Find where the given text appears and provide that cell's center as [X, Y] coordinate. 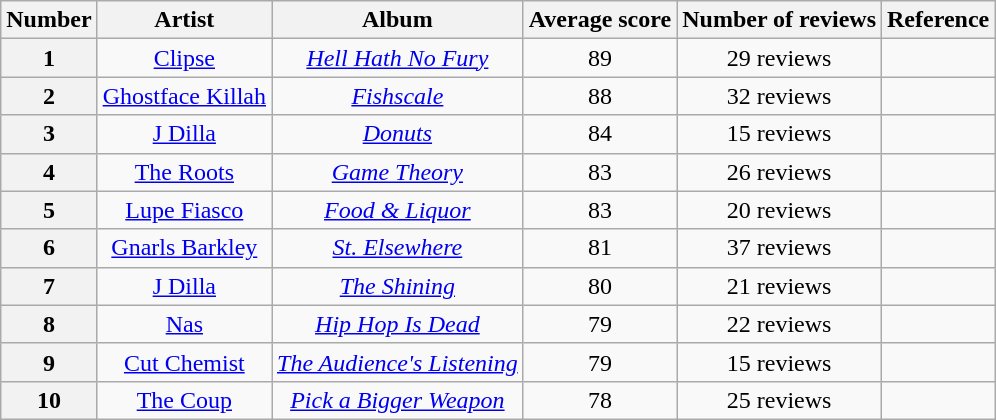
Reference [938, 20]
88 [600, 96]
Hell Hath No Fury [398, 58]
Fishscale [398, 96]
St. Elsewhere [398, 248]
Lupe Fiasco [184, 210]
7 [49, 286]
22 reviews [780, 324]
21 reviews [780, 286]
5 [49, 210]
Cut Chemist [184, 362]
Average score [600, 20]
10 [49, 400]
Artist [184, 20]
9 [49, 362]
Donuts [398, 134]
6 [49, 248]
84 [600, 134]
Number [49, 20]
29 reviews [780, 58]
The Audience's Listening [398, 362]
2 [49, 96]
Album [398, 20]
Number of reviews [780, 20]
Clipse [184, 58]
Hip Hop Is Dead [398, 324]
81 [600, 248]
Game Theory [398, 172]
26 reviews [780, 172]
37 reviews [780, 248]
Nas [184, 324]
Pick a Bigger Weapon [398, 400]
3 [49, 134]
20 reviews [780, 210]
4 [49, 172]
32 reviews [780, 96]
78 [600, 400]
Food & Liquor [398, 210]
1 [49, 58]
8 [49, 324]
89 [600, 58]
25 reviews [780, 400]
The Shining [398, 286]
80 [600, 286]
The Roots [184, 172]
Ghostface Killah [184, 96]
Gnarls Barkley [184, 248]
The Coup [184, 400]
